Find where the given text appears and provide that cell's center as [X, Y] coordinate. 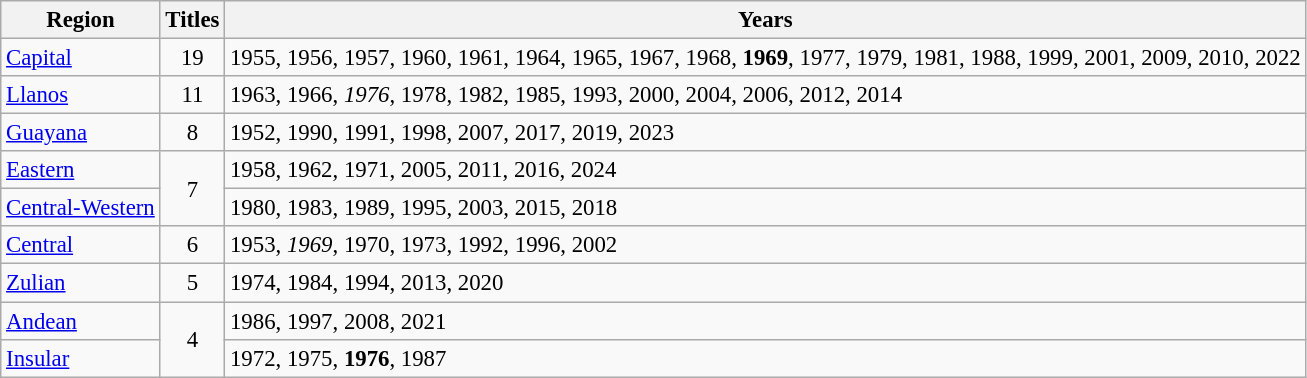
1974, 1984, 1994, 2013, 2020 [766, 283]
Eastern [80, 170]
4 [192, 340]
Titles [192, 20]
Andean [80, 321]
Llanos [80, 95]
8 [192, 133]
1955, 1956, 1957, 1960, 1961, 1964, 1965, 1967, 1968, 1969, 1977, 1979, 1981, 1988, 1999, 2001, 2009, 2010, 2022 [766, 58]
Years [766, 20]
1953, 1969, 1970, 1973, 1992, 1996, 2002 [766, 245]
1972, 1975, 1976, 1987 [766, 358]
11 [192, 95]
1980, 1983, 1989, 1995, 2003, 2015, 2018 [766, 208]
1952, 1990, 1991, 1998, 2007, 2017, 2019, 2023 [766, 133]
5 [192, 283]
Region [80, 20]
19 [192, 58]
Guayana [80, 133]
Zulian [80, 283]
1963, 1966, 1976, 1978, 1982, 1985, 1993, 2000, 2004, 2006, 2012, 2014 [766, 95]
Insular [80, 358]
1986, 1997, 2008, 2021 [766, 321]
Central [80, 245]
1958, 1962, 1971, 2005, 2011, 2016, 2024 [766, 170]
6 [192, 245]
7 [192, 188]
Capital [80, 58]
Central-Western [80, 208]
